Return (x, y) of the center of cell containing provided text 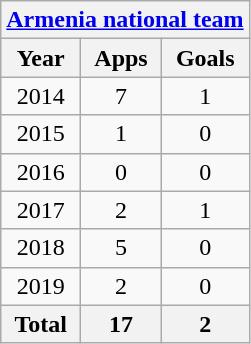
Total (41, 324)
2016 (41, 172)
Armenia national team (125, 20)
2014 (41, 96)
Year (41, 58)
2019 (41, 286)
Goals (205, 58)
2015 (41, 134)
2017 (41, 210)
5 (122, 248)
7 (122, 96)
Apps (122, 58)
2018 (41, 248)
17 (122, 324)
